Detect which cell encompasses the target text, then output its (X, Y) center coordinate. 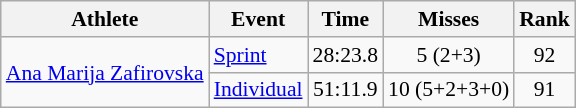
Misses (448, 19)
92 (544, 55)
Ana Marija Zafirovska (105, 72)
Rank (544, 19)
51:11.9 (346, 90)
Time (346, 19)
Event (258, 19)
10 (5+2+3+0) (448, 90)
Individual (258, 90)
Athlete (105, 19)
91 (544, 90)
Sprint (258, 55)
28:23.8 (346, 55)
5 (2+3) (448, 55)
